Detect which cell encompasses the target text, then output its [X, Y] center coordinate. 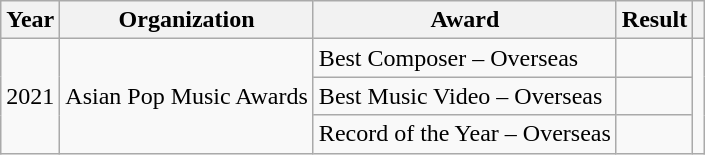
Year [30, 20]
Best Composer – Overseas [464, 58]
Award [464, 20]
Asian Pop Music Awards [187, 96]
Best Music Video – Overseas [464, 96]
Organization [187, 20]
2021 [30, 96]
Record of the Year – Overseas [464, 134]
Result [654, 20]
